Scan for the cell matching the given text and deliver its [X, Y] coordinate at center. 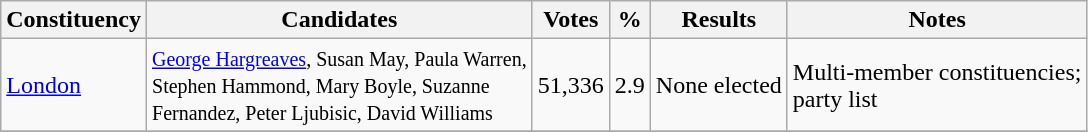
2.9 [630, 85]
Candidates [339, 20]
London [74, 85]
Constituency [74, 20]
Notes [937, 20]
51,336 [570, 85]
Multi-member constituencies;party list [937, 85]
None elected [718, 85]
% [630, 20]
Votes [570, 20]
George Hargreaves, Susan May, Paula Warren,Stephen Hammond, Mary Boyle, SuzanneFernandez, Peter Ljubisic, David Williams [339, 85]
Results [718, 20]
